From the cell containing the given text, extract its center point as (X, Y) coordinate. 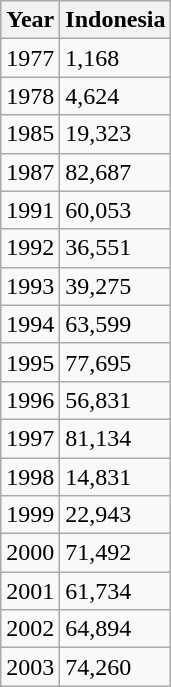
1977 (30, 58)
2001 (30, 591)
19,323 (116, 134)
1,168 (116, 58)
1995 (30, 362)
36,551 (116, 248)
1992 (30, 248)
63,599 (116, 324)
Indonesia (116, 20)
1985 (30, 134)
2003 (30, 667)
1987 (30, 172)
39,275 (116, 286)
1978 (30, 96)
1999 (30, 515)
1996 (30, 400)
1997 (30, 438)
1998 (30, 477)
1994 (30, 324)
1993 (30, 286)
61,734 (116, 591)
56,831 (116, 400)
71,492 (116, 553)
81,134 (116, 438)
14,831 (116, 477)
77,695 (116, 362)
64,894 (116, 629)
4,624 (116, 96)
2000 (30, 553)
60,053 (116, 210)
74,260 (116, 667)
22,943 (116, 515)
Year (30, 20)
82,687 (116, 172)
1991 (30, 210)
2002 (30, 629)
